Determine the (X, Y) coordinate at the center of the cell enclosing the given text.  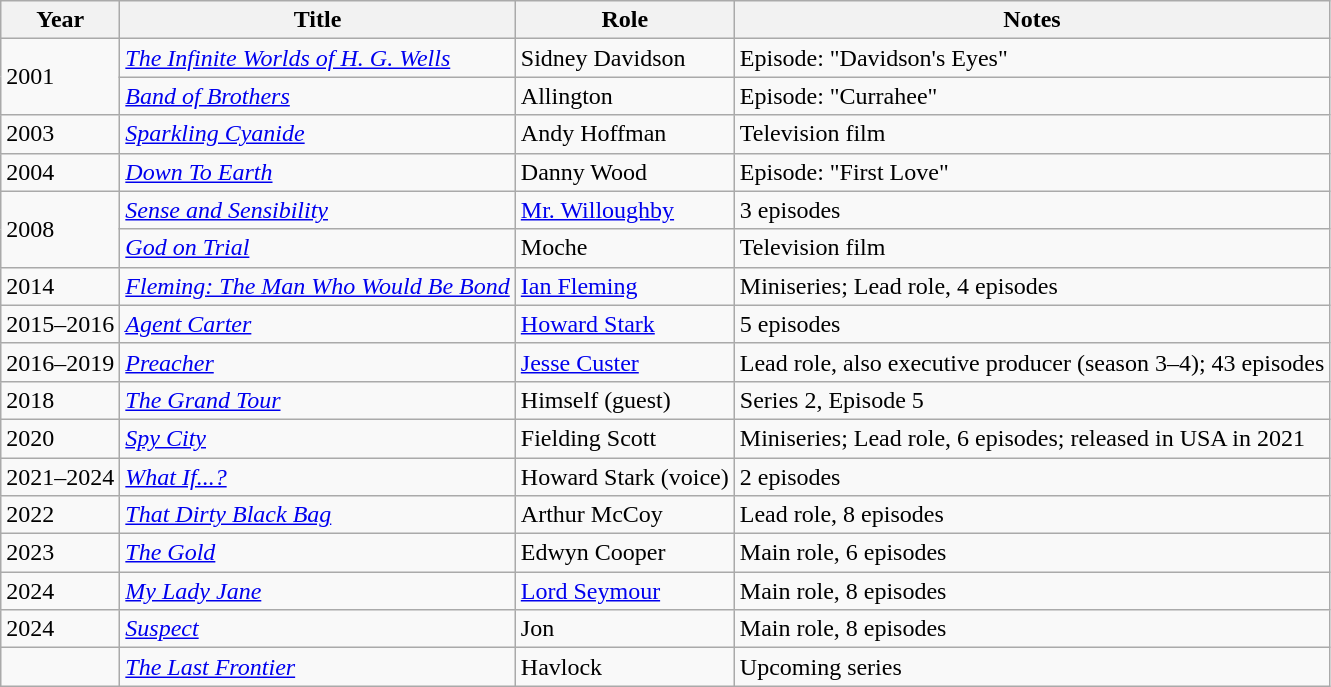
Agent Carter (318, 324)
God on Trial (318, 248)
3 episodes (1032, 210)
2015–2016 (60, 324)
The Gold (318, 553)
Episode: "First Love" (1032, 172)
Sidney Davidson (624, 58)
Main role, 6 episodes (1032, 553)
Sense and Sensibility (318, 210)
Upcoming series (1032, 667)
2 episodes (1032, 477)
2003 (60, 134)
The Grand Tour (318, 400)
Miniseries; Lead role, 4 episodes (1032, 286)
Miniseries; Lead role, 6 episodes; released in USA in 2021 (1032, 438)
2004 (60, 172)
2001 (60, 77)
Fielding Scott (624, 438)
Edwyn Cooper (624, 553)
Year (60, 20)
Havlock (624, 667)
Howard Stark (voice) (624, 477)
Arthur McCoy (624, 515)
Notes (1032, 20)
2023 (60, 553)
That Dirty Black Bag (318, 515)
Suspect (318, 629)
2021–2024 (60, 477)
2020 (60, 438)
Title (318, 20)
2014 (60, 286)
Allington (624, 96)
The Last Frontier (318, 667)
Series 2, Episode 5 (1032, 400)
2016–2019 (60, 362)
My Lady Jane (318, 591)
Jesse Custer (624, 362)
Episode: "Davidson's Eyes" (1032, 58)
2018 (60, 400)
Himself (guest) (624, 400)
Spy City (318, 438)
Danny Wood (624, 172)
Preacher (318, 362)
2008 (60, 229)
Lead role, also executive producer (season 3–4); 43 episodes (1032, 362)
Ian Fleming (624, 286)
Moche (624, 248)
Sparkling Cyanide (318, 134)
2022 (60, 515)
Andy Hoffman (624, 134)
Band of Brothers (318, 96)
Down To Earth (318, 172)
What If...? (318, 477)
Fleming: The Man Who Would Be Bond (318, 286)
Lead role, 8 episodes (1032, 515)
Episode: "Currahee" (1032, 96)
5 episodes (1032, 324)
Mr. Willoughby (624, 210)
Lord Seymour (624, 591)
Howard Stark (624, 324)
Role (624, 20)
The Infinite Worlds of H. G. Wells (318, 58)
Jon (624, 629)
